Locate the cell with the specified text and output its (x, y) center coordinate. 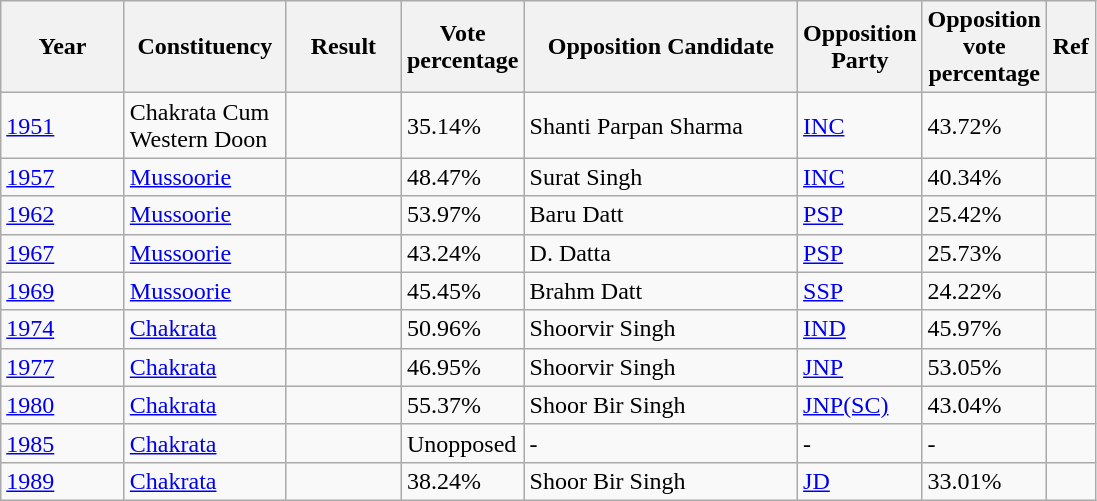
1989 (63, 481)
25.73% (984, 253)
Shanti Parpan Sharma (661, 126)
1969 (63, 291)
43.72% (984, 126)
Ref (1070, 47)
38.24% (462, 481)
46.95% (462, 367)
1957 (63, 177)
Opposition Party (860, 47)
Unopposed (462, 443)
Opposition Candidate (661, 47)
43.04% (984, 405)
JNP (860, 367)
1967 (63, 253)
25.42% (984, 215)
JNP(SC) (860, 405)
53.05% (984, 367)
1962 (63, 215)
Result (343, 47)
Year (63, 47)
48.47% (462, 177)
1974 (63, 329)
D. Datta (661, 253)
55.37% (462, 405)
SSP (860, 291)
Constituency (204, 47)
1951 (63, 126)
45.45% (462, 291)
Surat Singh (661, 177)
Chakrata Cum Western Doon (204, 126)
Vote percentage (462, 47)
1980 (63, 405)
1985 (63, 443)
50.96% (462, 329)
24.22% (984, 291)
Baru Datt (661, 215)
1977 (63, 367)
33.01% (984, 481)
40.34% (984, 177)
Brahm Datt (661, 291)
Opposition vote percentage (984, 47)
35.14% (462, 126)
45.97% (984, 329)
IND (860, 329)
43.24% (462, 253)
53.97% (462, 215)
JD (860, 481)
